Scan for the cell matching the given text and deliver its (X, Y) coordinate at center. 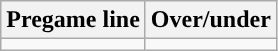
Pregame line (74, 20)
Over/under (210, 20)
